Identify which cell holds the provided text, then report its [X, Y] central coordinate. 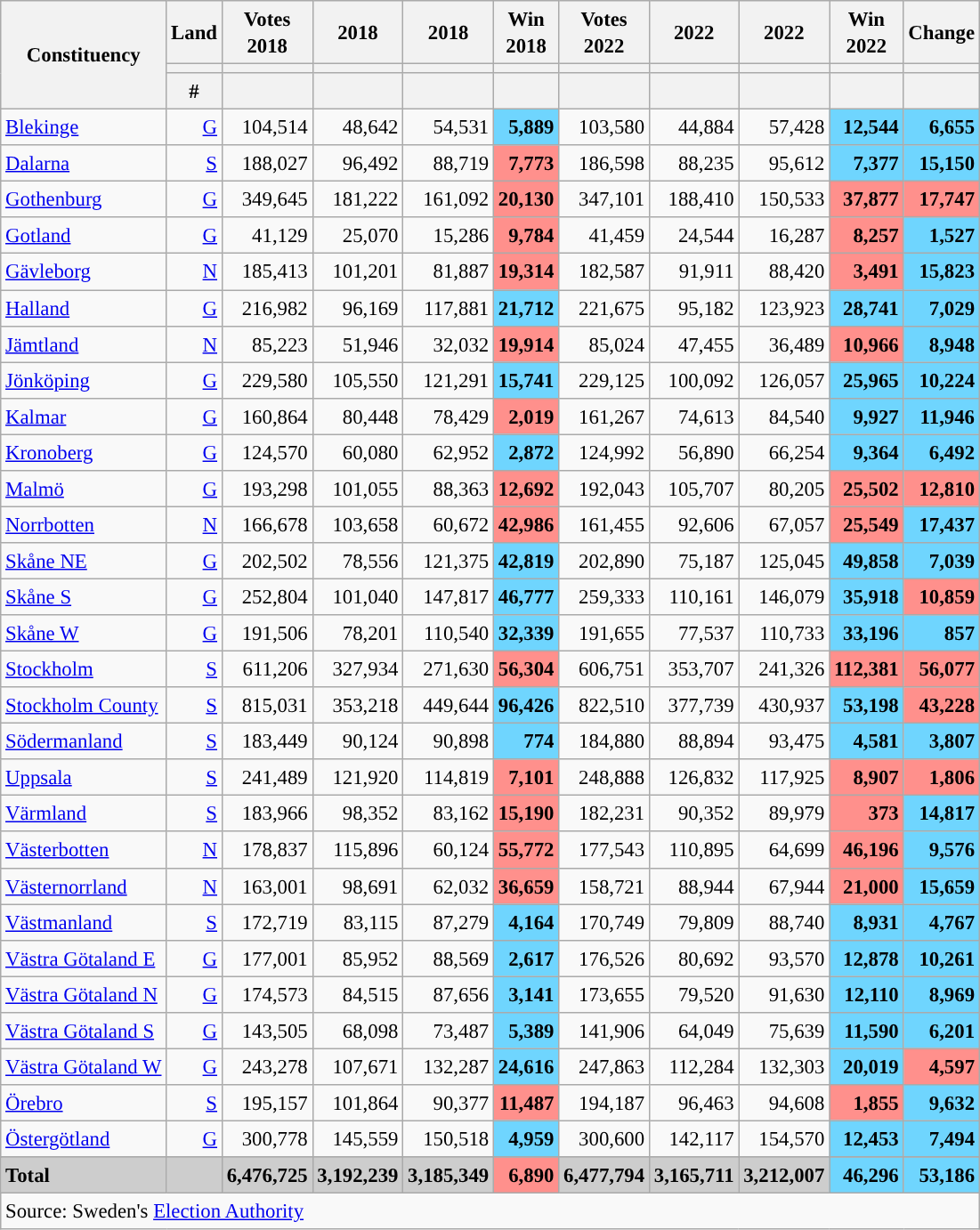
Uppsala [84, 778]
606,751 [604, 669]
103,580 [604, 128]
103,658 [358, 525]
19,914 [525, 344]
64,049 [693, 1031]
170,749 [604, 922]
60,124 [449, 851]
80,448 [358, 417]
177,001 [267, 958]
124,570 [267, 452]
158,721 [604, 886]
91,630 [784, 995]
271,630 [449, 669]
80,205 [784, 490]
6,476,725 [267, 1175]
20,019 [867, 1066]
53,198 [867, 705]
Värmland [84, 813]
88,363 [449, 490]
174,573 [267, 995]
12,878 [867, 958]
9,927 [867, 417]
112,284 [693, 1066]
Votes 2018 [267, 32]
60,080 [358, 452]
Kronoberg [84, 452]
124,992 [604, 452]
110,733 [784, 634]
81,887 [449, 272]
183,966 [267, 813]
5,389 [525, 1031]
3,212,007 [784, 1175]
62,032 [449, 886]
176,526 [604, 958]
114,819 [449, 778]
241,489 [267, 778]
93,475 [784, 742]
48,642 [358, 128]
126,057 [784, 381]
84,540 [784, 417]
56,304 [525, 669]
160,864 [267, 417]
154,570 [784, 1139]
7,494 [942, 1139]
161,267 [604, 417]
32,339 [525, 634]
15,823 [942, 272]
161,455 [604, 525]
49,858 [867, 561]
84,515 [358, 995]
252,804 [267, 596]
188,410 [693, 199]
202,890 [604, 561]
47,455 [693, 344]
19,314 [525, 272]
90,377 [449, 1104]
101,040 [358, 596]
16,287 [784, 235]
92,606 [693, 525]
75,639 [784, 1031]
83,162 [449, 813]
9,632 [942, 1104]
15,150 [942, 164]
20,130 [525, 199]
107,671 [358, 1066]
46,777 [525, 596]
194,187 [604, 1104]
5,889 [525, 128]
1,855 [867, 1104]
46,296 [867, 1175]
7,101 [525, 778]
147,817 [449, 596]
85,223 [267, 344]
35,918 [867, 596]
150,533 [784, 199]
10,224 [942, 381]
Stockholm [84, 669]
774 [525, 742]
77,537 [693, 634]
Västernorrland [84, 886]
172,719 [267, 922]
36,489 [784, 344]
88,719 [449, 164]
126,832 [693, 778]
12,453 [867, 1139]
202,502 [267, 561]
7,029 [942, 308]
94,608 [784, 1104]
11,590 [867, 1031]
# [194, 91]
Gotland [84, 235]
7,377 [867, 164]
95,612 [784, 164]
105,550 [358, 381]
2,019 [525, 417]
Västra Götaland N [84, 995]
125,045 [784, 561]
191,655 [604, 634]
Change [942, 32]
195,157 [267, 1104]
101,201 [358, 272]
105,707 [693, 490]
12,692 [525, 490]
67,944 [784, 886]
78,556 [358, 561]
80,692 [693, 958]
185,413 [267, 272]
241,326 [784, 669]
132,287 [449, 1066]
4,959 [525, 1139]
110,895 [693, 851]
259,333 [604, 596]
41,459 [604, 235]
7,773 [525, 164]
11,946 [942, 417]
17,437 [942, 525]
17,747 [942, 199]
Total [84, 1175]
Votes 2022 [604, 32]
9,784 [525, 235]
117,925 [784, 778]
21,000 [867, 886]
15,190 [525, 813]
Skåne NE [84, 561]
54,531 [449, 128]
182,587 [604, 272]
78,201 [358, 634]
88,420 [784, 272]
42,819 [525, 561]
Source: Sweden's Election Authority [490, 1212]
177,543 [604, 851]
91,911 [693, 272]
2,617 [525, 958]
449,644 [449, 705]
3,165,711 [693, 1175]
96,463 [693, 1104]
430,937 [784, 705]
56,890 [693, 452]
88,894 [693, 742]
21,712 [525, 308]
183,449 [267, 742]
Jämtland [84, 344]
95,182 [693, 308]
3,141 [525, 995]
7,039 [942, 561]
85,952 [358, 958]
37,877 [867, 199]
121,291 [449, 381]
53,186 [942, 1175]
184,880 [604, 742]
96,492 [358, 164]
90,124 [358, 742]
12,544 [867, 128]
Skåne W [84, 634]
611,206 [267, 669]
Östergötland [84, 1139]
96,169 [358, 308]
100,092 [693, 381]
Land [194, 32]
150,518 [449, 1139]
57,428 [784, 128]
24,616 [525, 1066]
822,510 [604, 705]
8,931 [867, 922]
Västerbotten [84, 851]
51,946 [358, 344]
33,196 [867, 634]
4,597 [942, 1066]
Västra Götaland E [84, 958]
Västra Götaland S [84, 1031]
25,549 [867, 525]
4,164 [525, 922]
300,600 [604, 1139]
6,655 [942, 128]
88,740 [784, 922]
44,884 [693, 128]
12,810 [942, 490]
6,492 [942, 452]
123,923 [784, 308]
25,502 [867, 490]
Västra Götaland W [84, 1066]
56,077 [942, 669]
815,031 [267, 705]
191,506 [267, 634]
8,969 [942, 995]
4,767 [942, 922]
8,948 [942, 344]
96,426 [525, 705]
3,807 [942, 742]
182,231 [604, 813]
243,278 [267, 1066]
3,185,349 [449, 1175]
141,906 [604, 1031]
Halland [84, 308]
2,872 [525, 452]
87,656 [449, 995]
327,934 [358, 669]
88,569 [449, 958]
36,659 [525, 886]
66,254 [784, 452]
42,986 [525, 525]
32,032 [449, 344]
101,864 [358, 1104]
10,261 [942, 958]
78,429 [449, 417]
8,257 [867, 235]
43,228 [942, 705]
6,477,794 [604, 1175]
Malmö [84, 490]
181,222 [358, 199]
98,352 [358, 813]
229,125 [604, 381]
Gothenburg [84, 199]
79,520 [693, 995]
41,129 [267, 235]
186,598 [604, 164]
178,837 [267, 851]
115,896 [358, 851]
28,741 [867, 308]
110,540 [449, 634]
Dalarna [84, 164]
93,570 [784, 958]
15,659 [942, 886]
11,487 [525, 1104]
10,966 [867, 344]
Blekinge [84, 128]
8,907 [867, 778]
98,691 [358, 886]
68,098 [358, 1031]
1,527 [942, 235]
Norrbotten [84, 525]
188,027 [267, 164]
121,375 [449, 561]
Skåne S [84, 596]
373 [867, 813]
229,580 [267, 381]
64,699 [784, 851]
132,303 [784, 1066]
161,092 [449, 199]
143,505 [267, 1031]
9,576 [942, 851]
216,982 [267, 308]
88,235 [693, 164]
Win 2022 [867, 32]
173,655 [604, 995]
163,001 [267, 886]
73,487 [449, 1031]
Kalmar [84, 417]
300,778 [267, 1139]
192,043 [604, 490]
89,979 [784, 813]
25,070 [358, 235]
Örebro [84, 1104]
166,678 [267, 525]
117,881 [449, 308]
Gävleborg [84, 272]
104,514 [267, 128]
90,898 [449, 742]
88,944 [693, 886]
145,559 [358, 1139]
79,809 [693, 922]
248,888 [604, 778]
12,110 [867, 995]
1,806 [942, 778]
74,613 [693, 417]
14,817 [942, 813]
15,286 [449, 235]
67,057 [784, 525]
Södermanland [84, 742]
Constituency [84, 55]
9,364 [867, 452]
146,079 [784, 596]
85,024 [604, 344]
46,196 [867, 851]
60,672 [449, 525]
112,381 [867, 669]
4,581 [867, 742]
3,192,239 [358, 1175]
62,952 [449, 452]
142,117 [693, 1139]
110,161 [693, 596]
193,298 [267, 490]
Västmanland [84, 922]
121,920 [358, 778]
24,544 [693, 235]
83,115 [358, 922]
55,772 [525, 851]
3,491 [867, 272]
101,055 [358, 490]
Stockholm County [84, 705]
87,279 [449, 922]
90,352 [693, 813]
75,187 [693, 561]
857 [942, 634]
Win 2018 [525, 32]
347,101 [604, 199]
349,645 [267, 199]
353,218 [358, 705]
6,890 [525, 1175]
6,201 [942, 1031]
377,739 [693, 705]
221,675 [604, 308]
15,741 [525, 381]
25,965 [867, 381]
353,707 [693, 669]
10,859 [942, 596]
247,863 [604, 1066]
Jönköping [84, 381]
